Extract the [x, y] coordinate from the center of the cell holding the provided text.  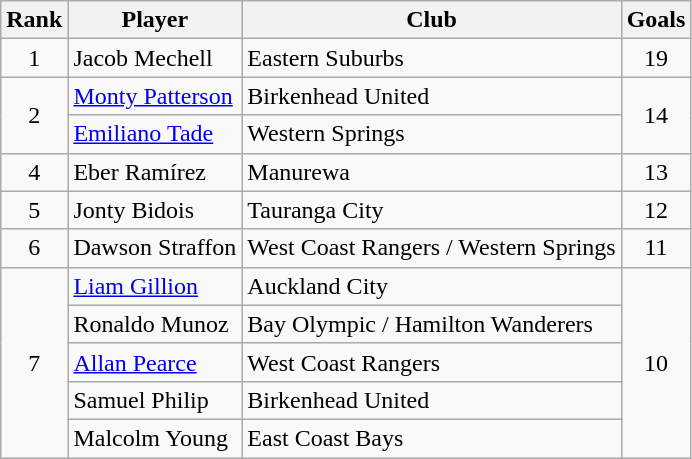
6 [34, 248]
19 [656, 58]
10 [656, 362]
Jacob Mechell [155, 58]
14 [656, 115]
Allan Pearce [155, 362]
7 [34, 362]
Dawson Straffon [155, 248]
Eber Ramírez [155, 172]
Tauranga City [432, 210]
Auckland City [432, 286]
Bay Olympic / Hamilton Wanderers [432, 324]
2 [34, 115]
Rank [34, 20]
11 [656, 248]
Samuel Philip [155, 400]
13 [656, 172]
1 [34, 58]
Player [155, 20]
Western Springs [432, 134]
Eastern Suburbs [432, 58]
Manurewa [432, 172]
Malcolm Young [155, 438]
Monty Patterson [155, 96]
Goals [656, 20]
Ronaldo Munoz [155, 324]
Jonty Bidois [155, 210]
5 [34, 210]
East Coast Bays [432, 438]
West Coast Rangers [432, 362]
Liam Gillion [155, 286]
West Coast Rangers / Western Springs [432, 248]
Club [432, 20]
Emiliano Tade [155, 134]
4 [34, 172]
12 [656, 210]
